Return the [x, y] coordinate for the center point of the cell that contains the specified text.  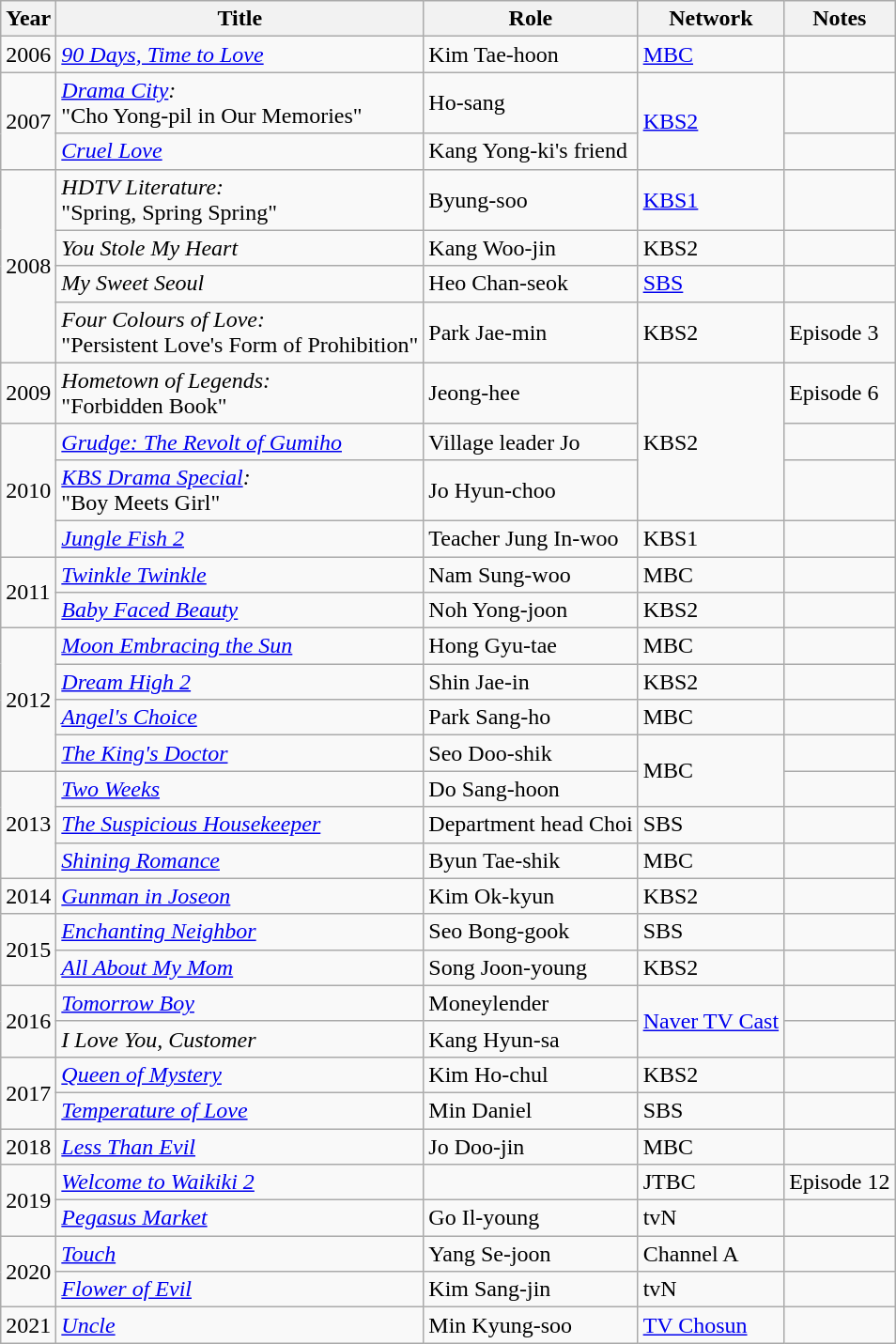
2020 [28, 1272]
Ho-sang [531, 103]
Noh Yong-joon [531, 610]
The King's Doctor [240, 753]
Park Jae-min [531, 332]
Jo Hyun-choo [531, 490]
Hometown of Legends:"Forbidden Book" [240, 393]
Enchanting Neighbor [240, 932]
Jo Doo-jin [531, 1147]
2019 [28, 1200]
Flower of Evil [240, 1290]
Episode 12 [840, 1182]
Queen of Mystery [240, 1074]
Gunman in Joseon [240, 896]
Hong Gyu-tae [531, 646]
Episode 6 [840, 393]
Moneylender [531, 1003]
Angel's Choice [240, 718]
2010 [28, 490]
Uncle [240, 1325]
I Love You, Customer [240, 1039]
JTBC [710, 1182]
KBS Drama Special:"Boy Meets Girl" [240, 490]
Shining Romance [240, 860]
Byun Tae-shik [531, 860]
Welcome to Waikiki 2 [240, 1182]
HDTV Literature:"Spring, Spring Spring" [240, 199]
2015 [28, 950]
Kim Sang-jin [531, 1290]
Network [710, 19]
Channel A [710, 1254]
2012 [28, 700]
Jeong-hee [531, 393]
Department head Choi [531, 825]
Park Sang-ho [531, 718]
You Stole My Heart [240, 248]
Min Daniel [531, 1110]
Temperature of Love [240, 1110]
Notes [840, 19]
2016 [28, 1021]
Teacher Jung In-woo [531, 538]
Drama City:"Cho Yong-pil in Our Memories" [240, 103]
TV Chosun [710, 1325]
All About My Mom [240, 967]
Tomorrow Boy [240, 1003]
Episode 3 [840, 332]
Twinkle Twinkle [240, 574]
2018 [28, 1147]
Baby Faced Beauty [240, 610]
Kim Ho-chul [531, 1074]
Two Weeks [240, 789]
Byung-soo [531, 199]
Dream High 2 [240, 682]
Four Colours of Love:"Persistent Love's Form of Prohibition" [240, 332]
Grudge: The Revolt of Gumiho [240, 441]
2017 [28, 1092]
Pegasus Market [240, 1218]
Kang Woo-jin [531, 248]
Moon Embracing the Sun [240, 646]
Touch [240, 1254]
2013 [28, 825]
Cruel Love [240, 151]
Song Joon-young [531, 967]
2021 [28, 1325]
Village leader Jo [531, 441]
Title [240, 19]
Min Kyung-soo [531, 1325]
Nam Sung-woo [531, 574]
Role [531, 19]
90 Days, Time to Love [240, 54]
Naver TV Cast [710, 1021]
Less Than Evil [240, 1147]
Kim Tae-hoon [531, 54]
The Suspicious Housekeeper [240, 825]
Heo Chan-seok [531, 284]
Kang Yong-ki's friend [531, 151]
2011 [28, 592]
2014 [28, 896]
Kang Hyun-sa [531, 1039]
2008 [28, 266]
2007 [28, 120]
Seo Doo-shik [531, 753]
Yang Se-joon [531, 1254]
Go Il-young [531, 1218]
Jungle Fish 2 [240, 538]
Do Sang-hoon [531, 789]
Kim Ok-kyun [531, 896]
Shin Jae-in [531, 682]
My Sweet Seoul [240, 284]
Year [28, 19]
2006 [28, 54]
Seo Bong-gook [531, 932]
2009 [28, 393]
